Provide the (x, y) coordinate of the cell's center where the given text is located.  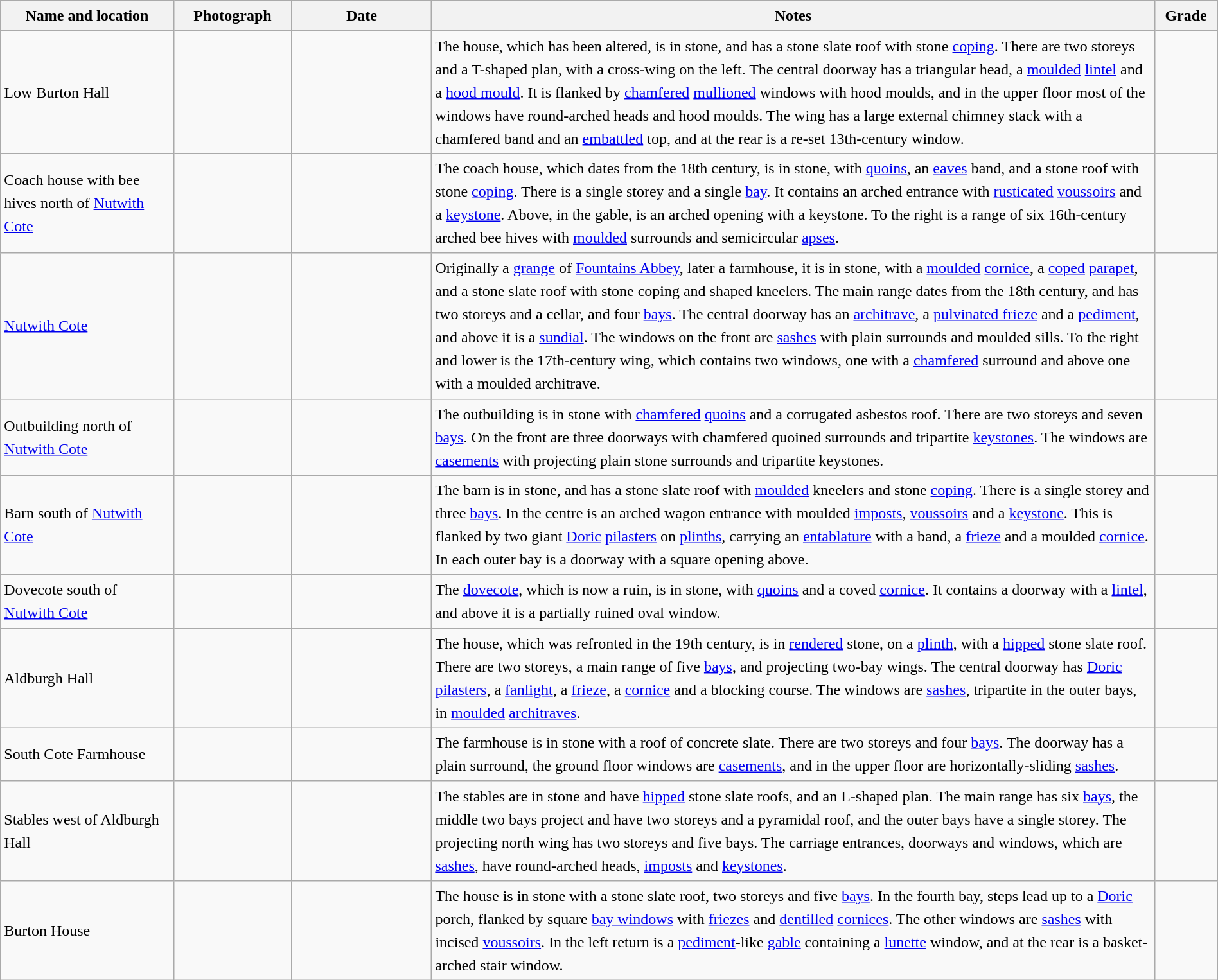
Outbuilding north of Nutwith Cote (87, 437)
South Cote Farmhouse (87, 754)
Grade (1186, 15)
Coach house with bee hives north of Nutwith Cote (87, 203)
Notes (793, 15)
Burton House (87, 930)
Nutwith Cote (87, 326)
Aldburgh Hall (87, 678)
Name and location (87, 15)
Barn south of Nutwith Cote (87, 525)
Dovecote south of Nutwith Cote (87, 601)
Date (362, 15)
Stables west of Aldburgh Hall (87, 831)
Photograph (233, 15)
Low Burton Hall (87, 92)
